Detect which cell encompasses the target text, then output its (X, Y) center coordinate. 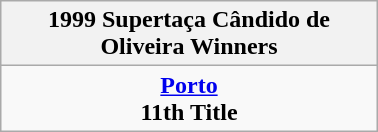
1999 Supertaça Cândido de Oliveira Winners (189, 34)
Porto11th Title (189, 98)
